For the text-containing cell, return its midpoint in (X, Y) coordinate format. 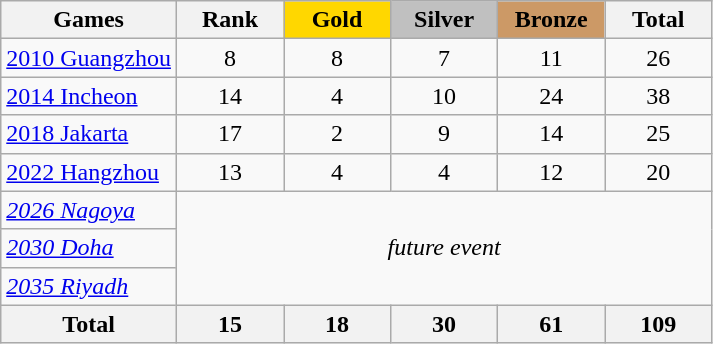
2010 Guangzhou (89, 58)
15 (230, 324)
11 (552, 58)
2018 Jakarta (89, 134)
25 (658, 134)
9 (444, 134)
38 (658, 96)
Games (89, 20)
2030 Doha (89, 248)
109 (658, 324)
61 (552, 324)
10 (444, 96)
2022 Hangzhou (89, 172)
17 (230, 134)
20 (658, 172)
future event (444, 248)
30 (444, 324)
2035 Riyadh (89, 286)
18 (338, 324)
7 (444, 58)
Rank (230, 20)
12 (552, 172)
Bronze (552, 20)
Gold (338, 20)
24 (552, 96)
26 (658, 58)
13 (230, 172)
2 (338, 134)
2014 Incheon (89, 96)
Silver (444, 20)
2026 Nagoya (89, 210)
